Extract the [X, Y] coordinate from the center of the cell holding the provided text.  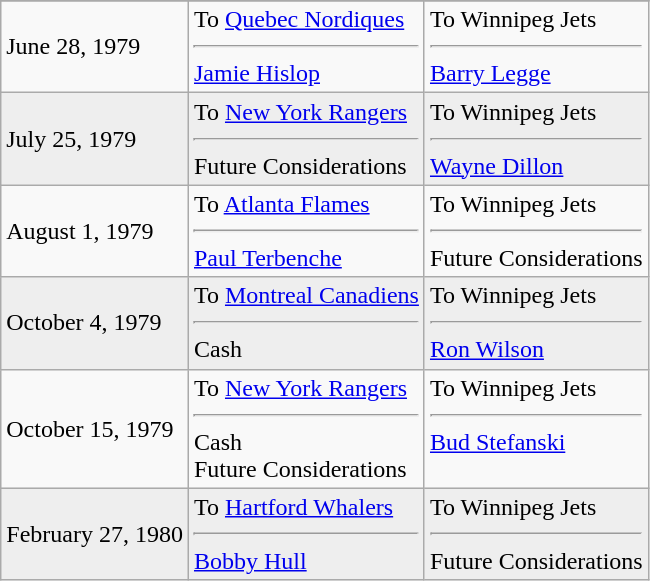
August 1, 1979 [95, 231]
June 28, 1979 [95, 47]
To Winnipeg JetsWayne Dillon [536, 139]
To New York RangersFuture Considerations [306, 139]
February 27, 1980 [95, 534]
To Quebec NordiquesJamie Hislop [306, 47]
To Winnipeg JetsRon Wilson [536, 323]
October 4, 1979 [95, 323]
To Hartford WhalersBobby Hull [306, 534]
To Winnipeg JetsBud Stefanski [536, 428]
To Montreal CanadiensCash [306, 323]
To Atlanta FlamesPaul Terbenche [306, 231]
To Winnipeg JetsBarry Legge [536, 47]
July 25, 1979 [95, 139]
To New York RangersCash Future Considerations [306, 428]
October 15, 1979 [95, 428]
